Identify which cell holds the provided text, then report its [X, Y] central coordinate. 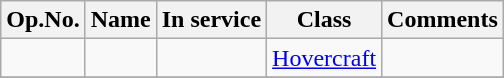
Hovercraft [324, 58]
Name [120, 20]
Comments [443, 20]
In service [211, 20]
Op.No. [43, 20]
Class [324, 20]
